Return [x, y] of the center of cell containing provided text 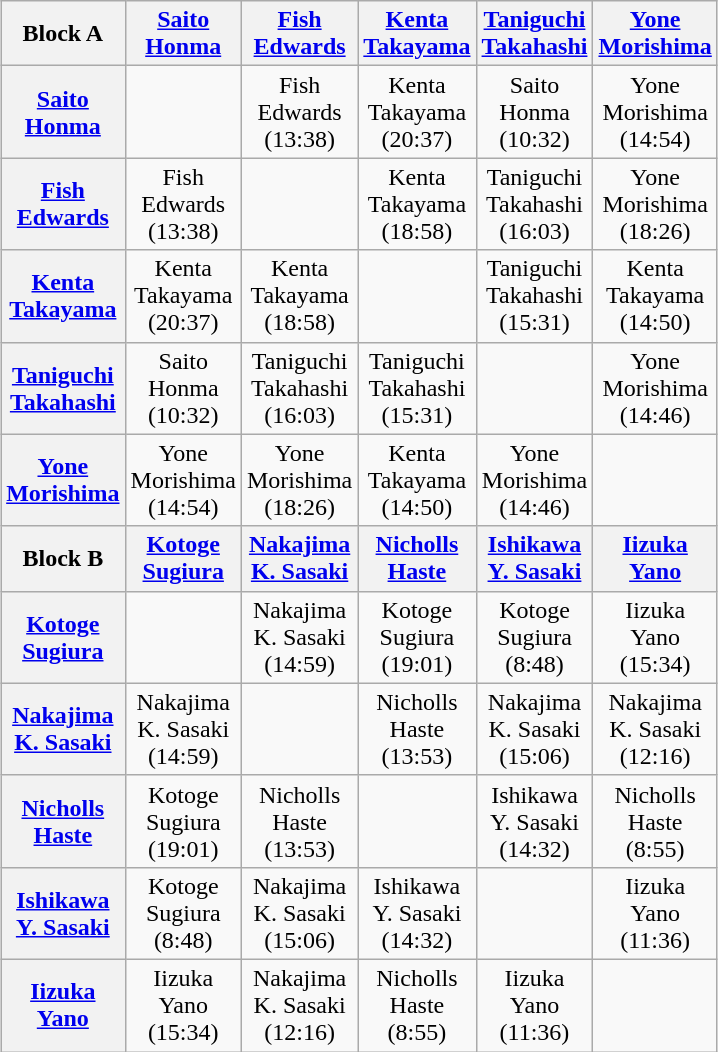
Block B [63, 558]
Block A [63, 34]
